Scan for the cell matching the given text and deliver its [x, y] coordinate at center. 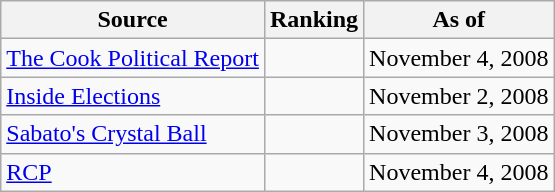
The Cook Political Report [133, 58]
Source [133, 20]
Inside Elections [133, 96]
November 3, 2008 [459, 134]
November 2, 2008 [459, 96]
As of [459, 20]
RCP [133, 172]
Sabato's Crystal Ball [133, 134]
Ranking [314, 20]
